Determine the (X, Y) coordinate at the center of the cell enclosing the given text.  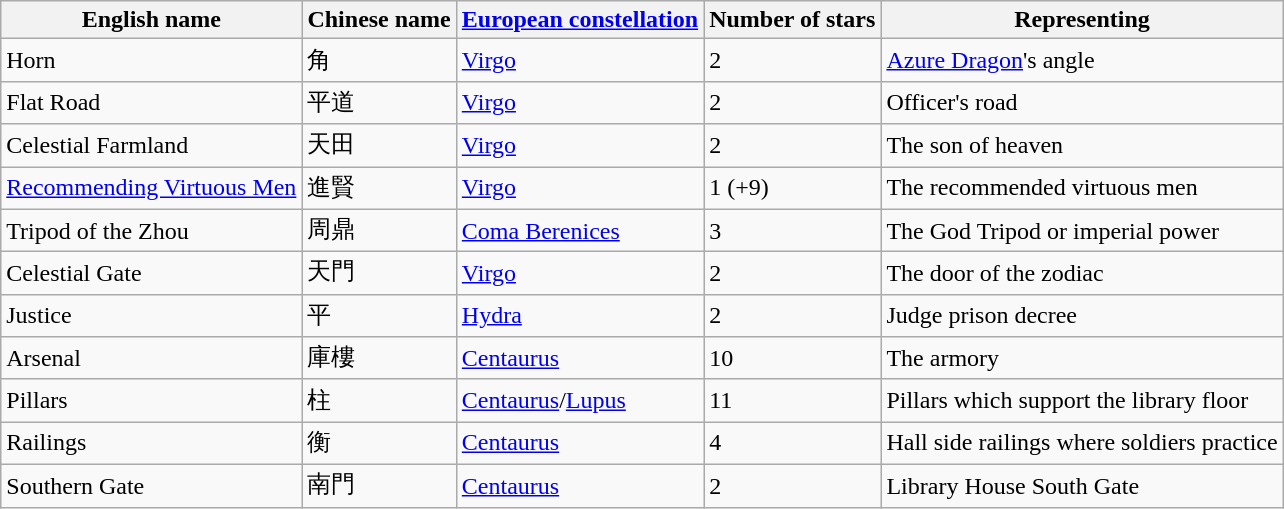
Judge prison decree (1082, 316)
Southern Gate (152, 486)
Azure Dragon's angle (1082, 60)
Officer's road (1082, 102)
11 (792, 400)
Coma Berenices (580, 230)
European constellation (580, 20)
4 (792, 444)
角 (379, 60)
天田 (379, 146)
Flat Road (152, 102)
周鼎 (379, 230)
Pillars which support the library floor (1082, 400)
Hydra (580, 316)
南門 (379, 486)
3 (792, 230)
1 (+9) (792, 188)
Tripod of the Zhou (152, 230)
Centaurus/Lupus (580, 400)
10 (792, 358)
平 (379, 316)
Justice (152, 316)
The recommended virtuous men (1082, 188)
天門 (379, 274)
Arsenal (152, 358)
Chinese name (379, 20)
The God Tripod or imperial power (1082, 230)
Horn (152, 60)
Library House South Gate (1082, 486)
庫樓 (379, 358)
The door of the zodiac (1082, 274)
Celestial Gate (152, 274)
衡 (379, 444)
Representing (1082, 20)
Recommending Virtuous Men (152, 188)
Hall side railings where soldiers practice (1082, 444)
Number of stars (792, 20)
進賢 (379, 188)
The son of heaven (1082, 146)
Railings (152, 444)
Celestial Farmland (152, 146)
English name (152, 20)
The armory (1082, 358)
Pillars (152, 400)
平道 (379, 102)
柱 (379, 400)
